Return the (X, Y) coordinate for the center point of the cell that contains the specified text.  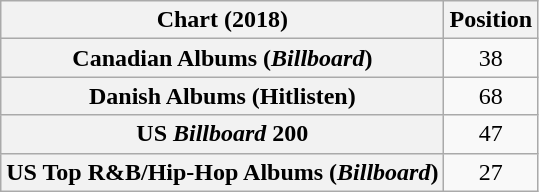
Position (491, 20)
47 (491, 134)
Chart (2018) (222, 20)
38 (491, 58)
68 (491, 96)
27 (491, 172)
US Top R&B/Hip-Hop Albums (Billboard) (222, 172)
Canadian Albums (Billboard) (222, 58)
US Billboard 200 (222, 134)
Danish Albums (Hitlisten) (222, 96)
